From the cell containing the given text, extract its center point as (X, Y) coordinate. 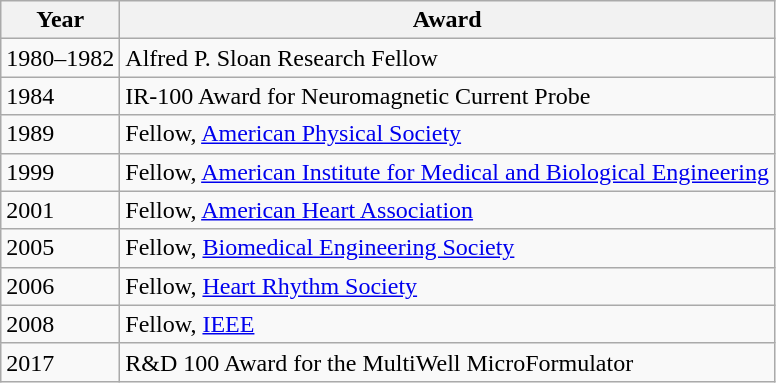
Fellow, American Physical Society (448, 134)
2006 (60, 286)
Fellow, American Institute for Medical and Biological Engineering (448, 172)
Fellow, American Heart Association (448, 210)
Fellow, Heart Rhythm Society (448, 286)
Award (448, 20)
IR-100 Award for Neuromagnetic Current Probe (448, 96)
Fellow, IEEE (448, 324)
1980–1982 (60, 58)
2005 (60, 248)
Year (60, 20)
R&D 100 Award for the MultiWell MicroFormulator (448, 362)
Fellow, Biomedical Engineering Society (448, 248)
2017 (60, 362)
1999 (60, 172)
2001 (60, 210)
2008 (60, 324)
1984 (60, 96)
Alfred P. Sloan Research Fellow (448, 58)
1989 (60, 134)
